Capture the cell that displays the provided text and extract its (x, y) central coordinate. 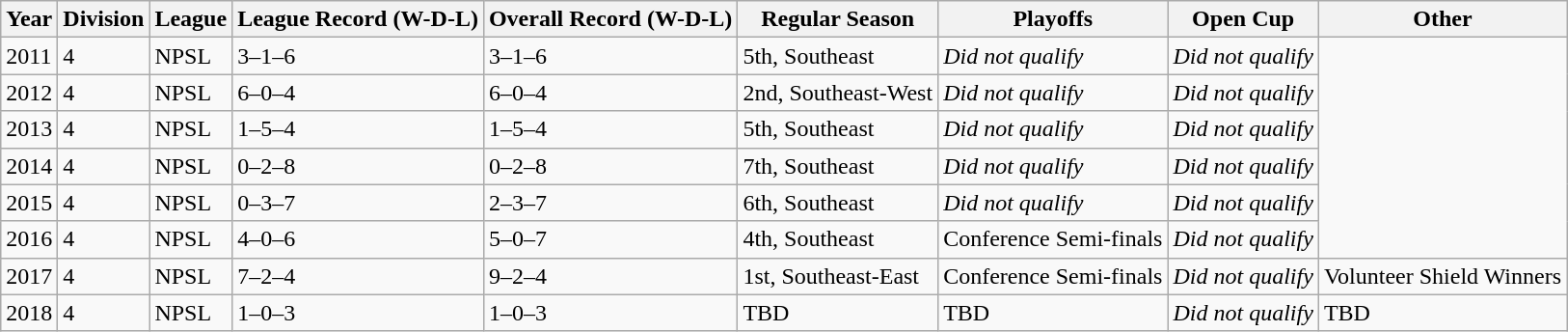
9–2–4 (609, 276)
League (191, 19)
6th, Southeast (838, 203)
2012 (29, 93)
1st, Southeast-East (838, 276)
4–0–6 (359, 239)
Division (104, 19)
2nd, Southeast-West (838, 93)
Volunteer Shield Winners (1443, 276)
Open Cup (1243, 19)
Other (1443, 19)
League Record (W-D-L) (359, 19)
2011 (29, 56)
Playoffs (1053, 19)
7th, Southeast (838, 166)
Year (29, 19)
5–0–7 (609, 239)
Regular Season (838, 19)
7–2–4 (359, 276)
2013 (29, 129)
2018 (29, 313)
2–3–7 (609, 203)
0–3–7 (359, 203)
2017 (29, 276)
2016 (29, 239)
2015 (29, 203)
2014 (29, 166)
Overall Record (W-D-L) (609, 19)
4th, Southeast (838, 239)
